Determine the [X, Y] coordinate at the center of the cell enclosing the given text.  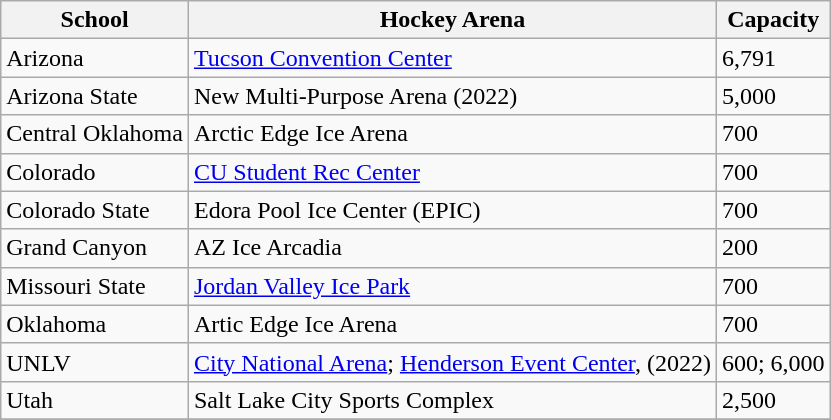
School [95, 20]
5,000 [773, 96]
Hockey Arena [452, 20]
Capacity [773, 20]
UNLV [95, 362]
Arizona State [95, 96]
6,791 [773, 58]
Utah [95, 400]
Oklahoma [95, 324]
Salt Lake City Sports Complex [452, 400]
Missouri State [95, 286]
600; 6,000 [773, 362]
Artic Edge Ice Arena [452, 324]
Colorado State [95, 210]
Colorado [95, 172]
Edora Pool Ice Center (EPIC) [452, 210]
2,500 [773, 400]
Jordan Valley Ice Park [452, 286]
Central Oklahoma [95, 134]
Grand Canyon [95, 248]
CU Student Rec Center [452, 172]
200 [773, 248]
New Multi-Purpose Arena (2022) [452, 96]
AZ Ice Arcadia [452, 248]
Tucson Convention Center [452, 58]
Arizona [95, 58]
City National Arena; Henderson Event Center, (2022) [452, 362]
Arctic Edge Ice Arena [452, 134]
